Provide the (x, y) coordinate of the cell's center where the given text is located.  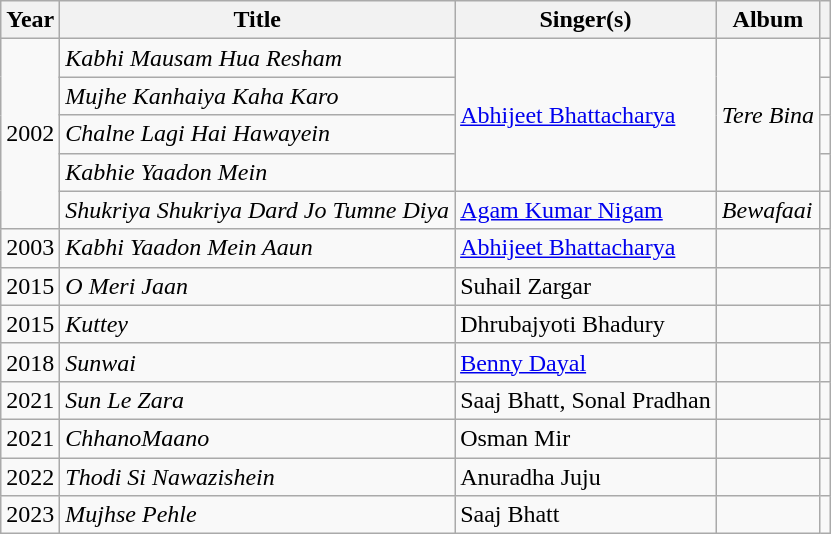
Agam Kumar Nigam (586, 210)
Year (30, 20)
Title (258, 20)
O Meri Jaan (258, 286)
Chalne Lagi Hai Hawayein (258, 134)
Osman Mir (586, 438)
ChhanoMaano (258, 438)
Saaj Bhatt (586, 515)
2022 (30, 477)
2018 (30, 362)
Kabhie Yaadon Mein (258, 172)
Kabhi Mausam Hua Resham (258, 58)
Album (768, 20)
2002 (30, 134)
Benny Dayal (586, 362)
Shukriya Shukriya Dard Jo Tumne Diya (258, 210)
Mujhse Pehle (258, 515)
Sunwai (258, 362)
Suhail Zargar (586, 286)
Mujhe Kanhaiya Kaha Karo (258, 96)
Saaj Bhatt, Sonal Pradhan (586, 400)
Kabhi Yaadon Mein Aaun (258, 248)
Sun Le Zara (258, 400)
Kuttey (258, 324)
Singer(s) (586, 20)
Tere Bina (768, 115)
Anuradha Juju (586, 477)
Thodi Si Nawazishein (258, 477)
2023 (30, 515)
Bewafaai (768, 210)
2003 (30, 248)
Dhrubajyoti Bhadury (586, 324)
